Locate the cell with the specified text and output its [x, y] center coordinate. 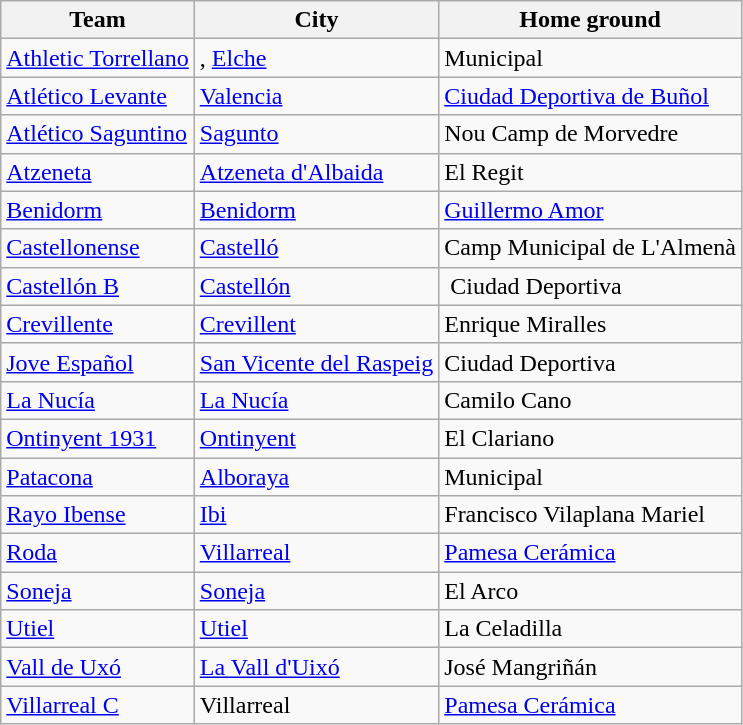
Guillermo Amor [590, 210]
Patacona [98, 477]
Castellón [316, 286]
Camilo Cano [590, 400]
Enrique Miralles [590, 324]
Camp Municipal de L'Almenà [590, 248]
Rayo Ibense [98, 515]
Athletic Torrellano [98, 58]
Atlético Saguntino [98, 134]
Roda [98, 553]
City [316, 20]
Valencia [316, 96]
Castellonense [98, 248]
Villarreal C [98, 705]
Sagunto [316, 134]
Nou Camp de Morvedre [590, 134]
San Vicente del Raspeig [316, 362]
Ontinyent [316, 438]
Crevillente [98, 324]
El Arco [590, 591]
Castellón B [98, 286]
Vall de Uxó [98, 667]
El Regit [590, 172]
Alboraya [316, 477]
El Clariano [590, 438]
Ciudad Deportiva de Buñol [590, 96]
, Elche [316, 58]
La Celadilla [590, 629]
Jove Español [98, 362]
Crevillent [316, 324]
Atlético Levante [98, 96]
Atzeneta d'Albaida [316, 172]
Castelló [316, 248]
Team [98, 20]
Ontinyent 1931 [98, 438]
Francisco Vilaplana Mariel [590, 515]
José Mangriñán [590, 667]
Home ground [590, 20]
La Vall d'Uixó [316, 667]
Atzeneta [98, 172]
Ibi [316, 515]
